For the text-containing cell, return its midpoint in [X, Y] coordinate format. 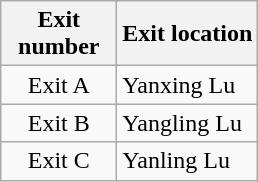
Yanling Lu [188, 161]
Yanxing Lu [188, 85]
Exit location [188, 34]
Exit A [59, 85]
Exit number [59, 34]
Yangling Lu [188, 123]
Exit C [59, 161]
Exit B [59, 123]
